Search for the cell housing the specified text and yield its (X, Y) center coordinate. 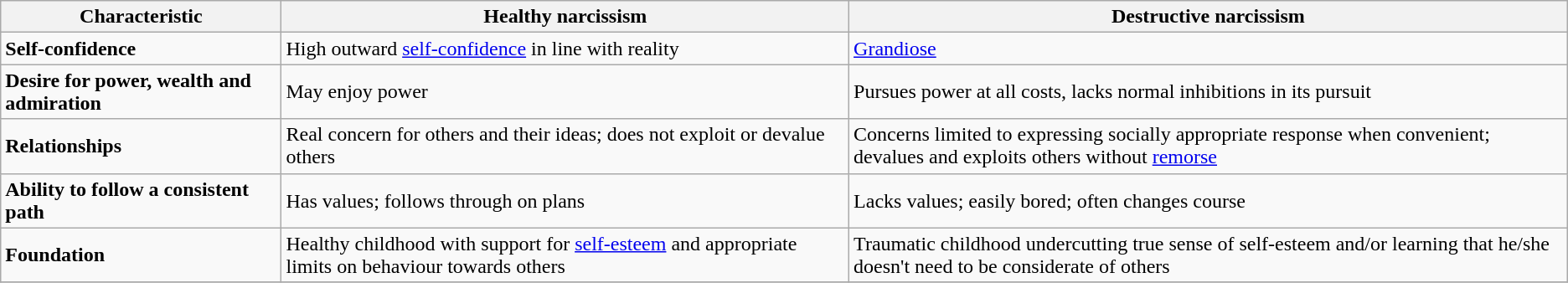
Healthy narcissism (565, 17)
Has values; follows through on plans (565, 201)
Healthy childhood with support for self-esteem and appropriate limits on behaviour towards others (565, 255)
Ability to follow a consistent path (141, 201)
Characteristic (141, 17)
Relationships (141, 146)
Desire for power, wealth and admiration (141, 92)
Destructive narcissism (1209, 17)
Self-confidence (141, 49)
Concerns limited to expressing socially appropriate response when convenient; devalues and exploits others without remorse (1209, 146)
Lacks values; easily bored; often changes course (1209, 201)
Traumatic childhood undercutting true sense of self-esteem and/or learning that he/she doesn't need to be considerate of others (1209, 255)
May enjoy power (565, 92)
Real concern for others and their ideas; does not exploit or devalue others (565, 146)
Grandiose (1209, 49)
High outward self-confidence in line with reality (565, 49)
Pursues power at all costs, lacks normal inhibitions in its pursuit (1209, 92)
Foundation (141, 255)
